Output the (X, Y) coordinate of the center of the cell containing the given text.  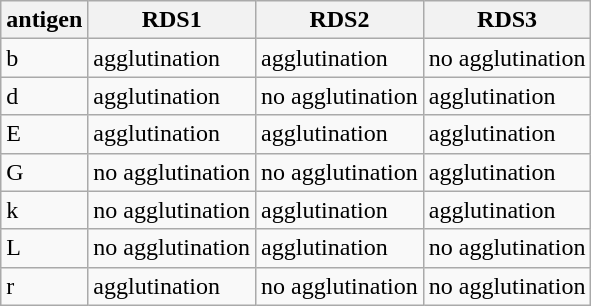
RDS1 (172, 20)
d (44, 96)
antigen (44, 20)
k (44, 210)
G (44, 172)
r (44, 286)
E (44, 134)
RDS2 (340, 20)
L (44, 248)
RDS3 (507, 20)
b (44, 58)
